Return the [x, y] coordinate for the center point of the cell that contains the specified text.  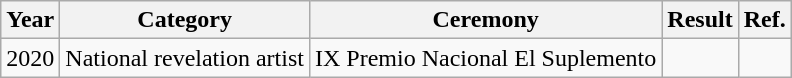
2020 [30, 58]
Year [30, 20]
Category [185, 20]
National revelation artist [185, 58]
Result [700, 20]
IX Premio Nacional El Suplemento [485, 58]
Ceremony [485, 20]
Ref. [764, 20]
